Capture the cell that displays the provided text and extract its [x, y] central coordinate. 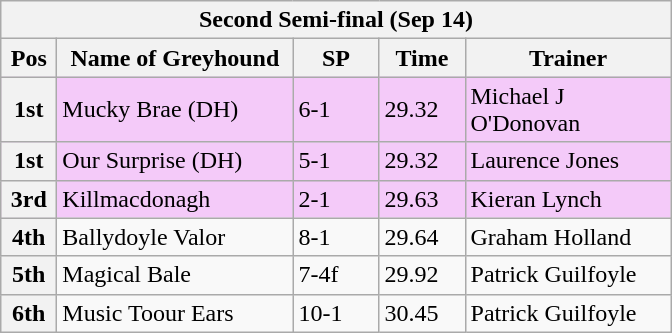
Mucky Brae (DH) [175, 110]
Laurence Jones [568, 161]
Our Surprise (DH) [175, 161]
29.92 [422, 275]
8-1 [336, 237]
SP [336, 58]
Magical Bale [175, 275]
30.45 [422, 313]
5-1 [336, 161]
Graham Holland [568, 237]
2-1 [336, 199]
29.64 [422, 237]
Trainer [568, 58]
10-1 [336, 313]
Kieran Lynch [568, 199]
4th [29, 237]
Time [422, 58]
Michael J O'Donovan [568, 110]
Ballydoyle Valor [175, 237]
29.63 [422, 199]
Second Semi-final (Sep 14) [336, 20]
Name of Greyhound [175, 58]
6-1 [336, 110]
Music Toour Ears [175, 313]
Pos [29, 58]
7-4f [336, 275]
3rd [29, 199]
6th [29, 313]
Killmacdonagh [175, 199]
5th [29, 275]
